Detect which cell encompasses the target text, then output its [x, y] center coordinate. 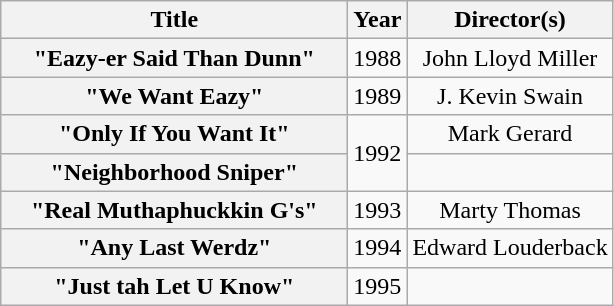
J. Kevin Swain [510, 96]
1992 [378, 153]
Year [378, 20]
"Only If You Want It" [174, 134]
1994 [378, 248]
Title [174, 20]
Edward Louderback [510, 248]
1989 [378, 96]
"Eazy-er Said Than Dunn" [174, 58]
"Neighborhood Sniper" [174, 172]
1988 [378, 58]
"Any Last Werdz" [174, 248]
1993 [378, 210]
Mark Gerard [510, 134]
"We Want Eazy" [174, 96]
"Real Muthaphuckkin G's" [174, 210]
Director(s) [510, 20]
Marty Thomas [510, 210]
1995 [378, 286]
"Just tah Let U Know" [174, 286]
John Lloyd Miller [510, 58]
